Identify which cell holds the provided text, then report its (x, y) central coordinate. 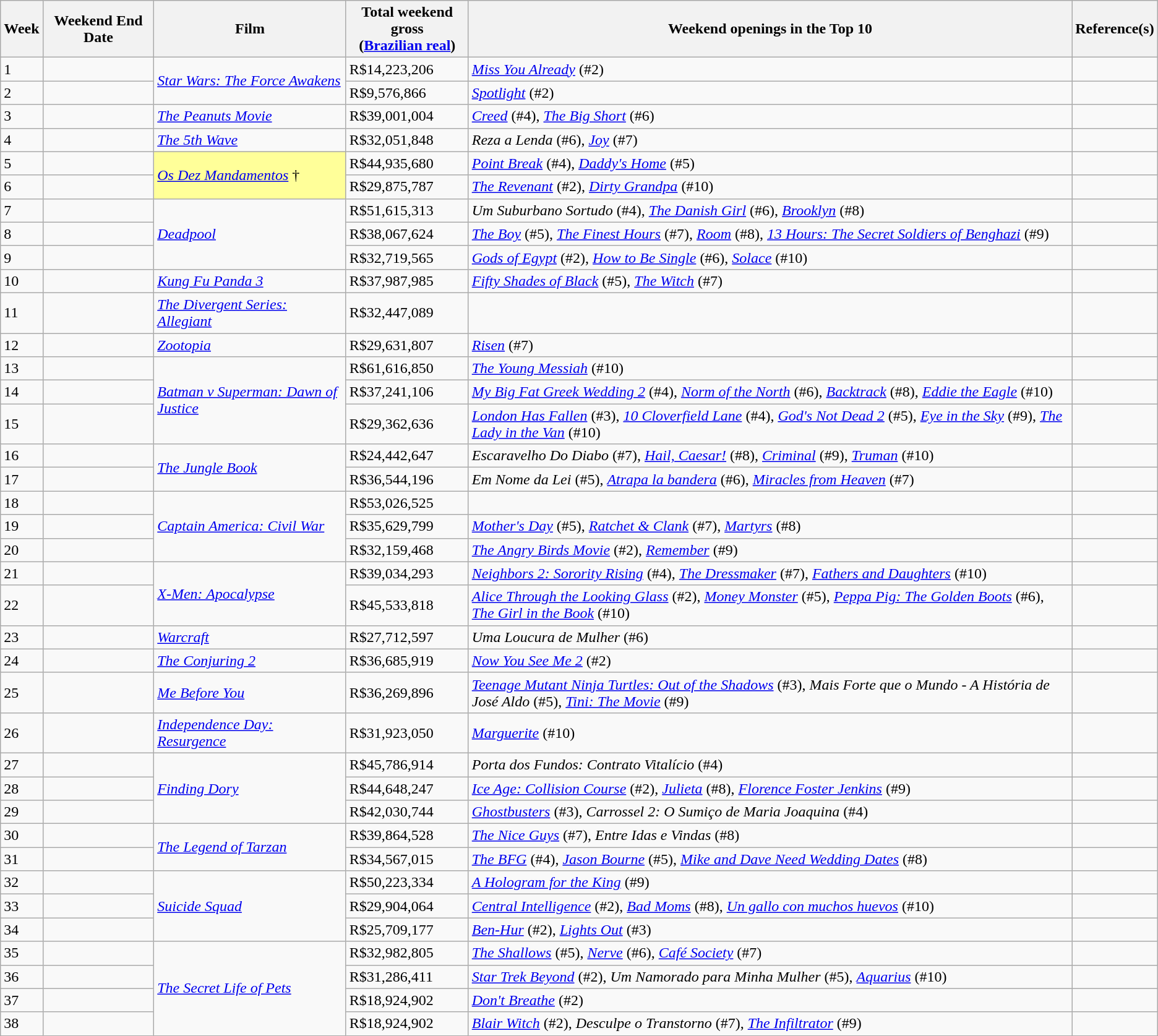
Deadpool (250, 234)
Mother's Day (#5), Ratchet & Clank (#7), Martyrs (#8) (770, 526)
R$24,442,647 (407, 456)
Total weekend gross(Brazilian real) (407, 29)
R$44,648,247 (407, 789)
Reza a Lenda (#6), Joy (#7) (770, 140)
Reference(s) (1115, 29)
17 (22, 479)
R$36,685,919 (407, 661)
Weekend End Date (98, 29)
Now You See Me 2 (#2) (770, 661)
Independence Day: Resurgence (250, 732)
Ben-Hur (#2), Lights Out (#3) (770, 930)
12 (22, 345)
R$36,544,196 (407, 479)
Captain America: Civil War (250, 526)
27 (22, 764)
31 (22, 859)
R$39,001,004 (407, 116)
R$34,567,015 (407, 859)
The BFG (#4), Jason Bourne (#5), Mike and Dave Need Wedding Dates (#8) (770, 859)
3 (22, 116)
Star Wars: The Force Awakens (250, 81)
23 (22, 637)
Risen (#7) (770, 345)
R$29,904,064 (407, 906)
38 (22, 1024)
13 (22, 369)
R$29,875,787 (407, 187)
Gods of Egypt (#2), How to Be Single (#6), Solace (#10) (770, 257)
32 (22, 883)
R$50,223,334 (407, 883)
The Divergent Series: Allegiant (250, 313)
The Nice Guys (#7), Entre Idas e Vindas (#8) (770, 836)
Point Break (#4), Daddy's Home (#5) (770, 163)
11 (22, 313)
Suicide Squad (250, 906)
36 (22, 977)
Neighbors 2: Sorority Rising (#4), The Dressmaker (#7), Fathers and Daughters (#10) (770, 573)
R$61,616,850 (407, 369)
My Big Fat Greek Wedding 2 (#4), Norm of the North (#6), Backtrack (#8), Eddie the Eagle (#10) (770, 392)
The Secret Life of Pets (250, 988)
10 (22, 281)
London Has Fallen (#3), 10 Cloverfield Lane (#4), God's Not Dead 2 (#5), Eye in the Sky (#9), The Lady in the Van (#10) (770, 424)
22 (22, 605)
37 (22, 1000)
The Young Messiah (#10) (770, 369)
R$32,447,089 (407, 313)
29 (22, 812)
R$45,533,818 (407, 605)
5 (22, 163)
R$31,286,411 (407, 977)
Zootopia (250, 345)
20 (22, 550)
Escaravelho Do Diabo (#7), Hail, Caesar! (#8), Criminal (#9), Truman (#10) (770, 456)
R$39,864,528 (407, 836)
R$51,615,313 (407, 210)
Warcraft (250, 637)
The 5th Wave (250, 140)
18 (22, 503)
Uma Loucura de Mulher (#6) (770, 637)
24 (22, 661)
Batman v Superman: Dawn of Justice (250, 401)
Teenage Mutant Ninja Turtles: Out of the Shadows (#3), Mais Forte que o Mundo - A História de José Aldo (#5), Tini: The Movie (#9) (770, 693)
R$32,719,565 (407, 257)
28 (22, 789)
R$14,223,206 (407, 69)
Porta dos Fundos: Contrato Vitalício (#4) (770, 764)
The Boy (#5), The Finest Hours (#7), Room (#8), 13 Hours: The Secret Soldiers of Benghazi (#9) (770, 234)
8 (22, 234)
The Conjuring 2 (250, 661)
Creed (#4), The Big Short (#6) (770, 116)
The Revenant (#2), Dirty Grandpa (#10) (770, 187)
4 (22, 140)
Weekend openings in the Top 10 (770, 29)
R$36,269,896 (407, 693)
Um Suburbano Sortudo (#4), The Danish Girl (#6), Brooklyn (#8) (770, 210)
R$25,709,177 (407, 930)
25 (22, 693)
Star Trek Beyond (#2), Um Namorado para Minha Mulher (#5), Aquarius (#10) (770, 977)
16 (22, 456)
14 (22, 392)
Week (22, 29)
Spotlight (#2) (770, 93)
Miss You Already (#2) (770, 69)
The Jungle Book (250, 468)
Kung Fu Panda 3 (250, 281)
Marguerite (#10) (770, 732)
6 (22, 187)
R$32,159,468 (407, 550)
1 (22, 69)
R$37,241,106 (407, 392)
R$29,362,636 (407, 424)
35 (22, 953)
7 (22, 210)
Blair Witch (#2), Desculpe o Transtorno (#7), The Infiltrator (#9) (770, 1024)
The Legend of Tarzan (250, 847)
30 (22, 836)
R$37,987,985 (407, 281)
R$9,576,866 (407, 93)
21 (22, 573)
R$53,026,525 (407, 503)
9 (22, 257)
The Angry Birds Movie (#2), Remember (#9) (770, 550)
Central Intelligence (#2), Bad Moms (#8), Un gallo con muchos huevos (#10) (770, 906)
R$45,786,914 (407, 764)
R$29,631,807 (407, 345)
33 (22, 906)
X-Men: Apocalypse (250, 594)
R$38,067,624 (407, 234)
The Peanuts Movie (250, 116)
Em Nome da Lei (#5), Atrapa la bandera (#6), Miracles from Heaven (#7) (770, 479)
R$42,030,744 (407, 812)
Film (250, 29)
The Shallows (#5), Nerve (#6), Café Society (#7) (770, 953)
R$35,629,799 (407, 526)
Ice Age: Collision Course (#2), Julieta (#8), Florence Foster Jenkins (#9) (770, 789)
R$39,034,293 (407, 573)
R$31,923,050 (407, 732)
Fifty Shades of Black (#5), The Witch (#7) (770, 281)
R$27,712,597 (407, 637)
R$44,935,680 (407, 163)
R$32,051,848 (407, 140)
26 (22, 732)
A Hologram for the King (#9) (770, 883)
Don't Breathe (#2) (770, 1000)
2 (22, 93)
Finding Dory (250, 788)
19 (22, 526)
Os Dez Mandamentos † (250, 175)
Alice Through the Looking Glass (#2), Money Monster (#5), Peppa Pig: The Golden Boots (#6), The Girl in the Book (#10) (770, 605)
R$32,982,805 (407, 953)
Me Before You (250, 693)
34 (22, 930)
15 (22, 424)
Ghostbusters (#3), Carrossel 2: O Sumiço de Maria Joaquina (#4) (770, 812)
